Extract the (x, y) coordinate from the center of the cell holding the provided text.  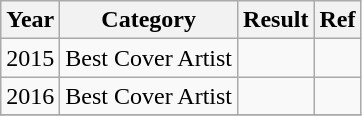
2015 (30, 58)
Ref (338, 20)
2016 (30, 96)
Year (30, 20)
Category (149, 20)
Result (276, 20)
